Return the (X, Y) coordinate for the center point of the cell that contains the specified text.  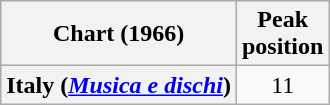
11 (282, 85)
Chart (1966) (119, 34)
Peakposition (282, 34)
Italy (Musica e dischi) (119, 85)
